Return the (x, y) coordinate for the center point of the cell that contains the specified text.  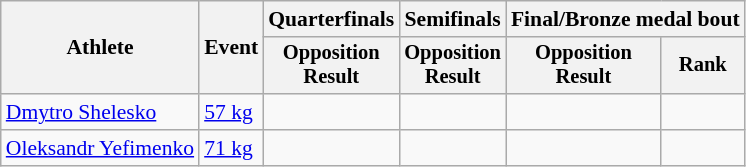
71 kg (231, 148)
Quarterfinals (331, 19)
Rank (703, 66)
Semifinals (452, 19)
Dmytro Shelesko (100, 112)
Athlete (100, 48)
Final/Bronze medal bout (626, 19)
57 kg (231, 112)
Oleksandr Yefimenko (100, 148)
Event (231, 48)
